Identify which cell holds the provided text, then report its (X, Y) central coordinate. 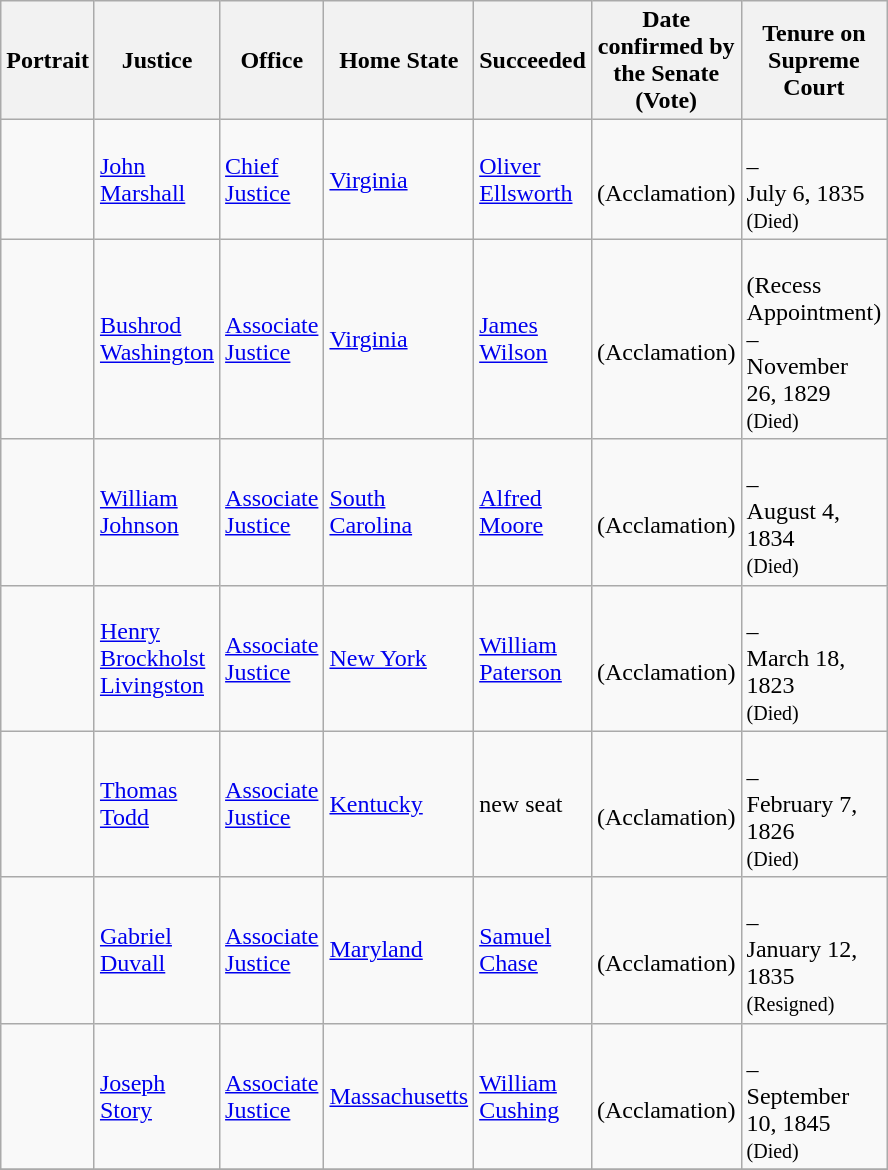
–July 6, 1835(Died) (814, 180)
(Recess Appointment)–November 26, 1829(Died) (814, 339)
New York (399, 658)
Bushrod Washington (156, 339)
Office (272, 60)
–March 18, 1823(Died) (814, 658)
–September 10, 1845(Died) (814, 1096)
Portrait (48, 60)
Date confirmed by the Senate(Vote) (666, 60)
John Marshall (156, 180)
Kentucky (399, 804)
Massachusetts (399, 1096)
new seat (533, 804)
Thomas Todd (156, 804)
–February 7, 1826(Died) (814, 804)
Home State (399, 60)
William Paterson (533, 658)
–January 12, 1835(Resigned) (814, 950)
Joseph Story (156, 1096)
Chief Justice (272, 180)
Henry Brockholst Livingston (156, 658)
Tenure on Supreme Court (814, 60)
Alfred Moore (533, 512)
Gabriel Duvall (156, 950)
Justice (156, 60)
William Johnson (156, 512)
Oliver Ellsworth (533, 180)
–August 4, 1834(Died) (814, 512)
William Cushing (533, 1096)
Samuel Chase (533, 950)
Succeeded (533, 60)
Maryland (399, 950)
South Carolina (399, 512)
James Wilson (533, 339)
